Capture the cell that displays the provided text and extract its [x, y] central coordinate. 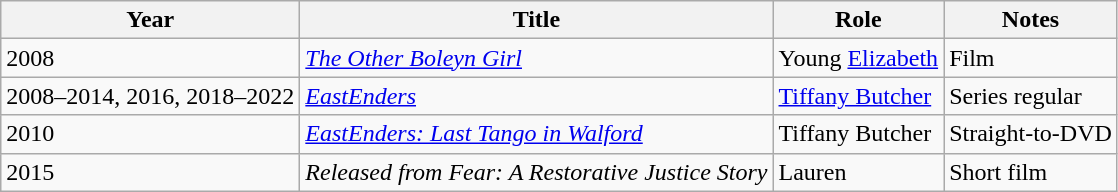
Young Elizabeth [858, 58]
2008 [150, 58]
Year [150, 20]
Lauren [858, 172]
The Other Boleyn Girl [536, 58]
2015 [150, 172]
Released from Fear: A Restorative Justice Story [536, 172]
Role [858, 20]
Short film [1031, 172]
2008–2014, 2016, 2018–2022 [150, 96]
Straight-to-DVD [1031, 134]
Title [536, 20]
Series regular [1031, 96]
EastEnders: Last Tango in Walford [536, 134]
2010 [150, 134]
Notes [1031, 20]
Film [1031, 58]
EastEnders [536, 96]
